Capture the cell that displays the provided text and extract its [x, y] central coordinate. 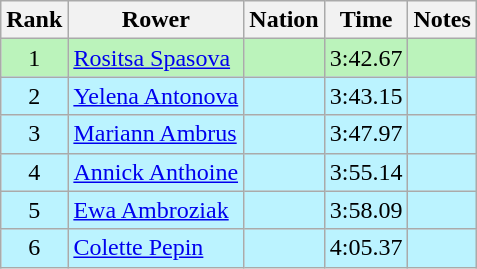
Annick Anthoine [156, 172]
Notes [442, 20]
3:47.97 [366, 134]
Ewa Ambroziak [156, 210]
Rank [34, 20]
3:58.09 [366, 210]
3 [34, 134]
Mariann Ambrus [156, 134]
Rositsa Spasova [156, 58]
Time [366, 20]
6 [34, 248]
4:05.37 [366, 248]
Nation [284, 20]
5 [34, 210]
1 [34, 58]
Yelena Antonova [156, 96]
3:42.67 [366, 58]
Rower [156, 20]
3:55.14 [366, 172]
3:43.15 [366, 96]
Colette Pepin [156, 248]
4 [34, 172]
2 [34, 96]
